Locate the cell with the specified text and output its [X, Y] center coordinate. 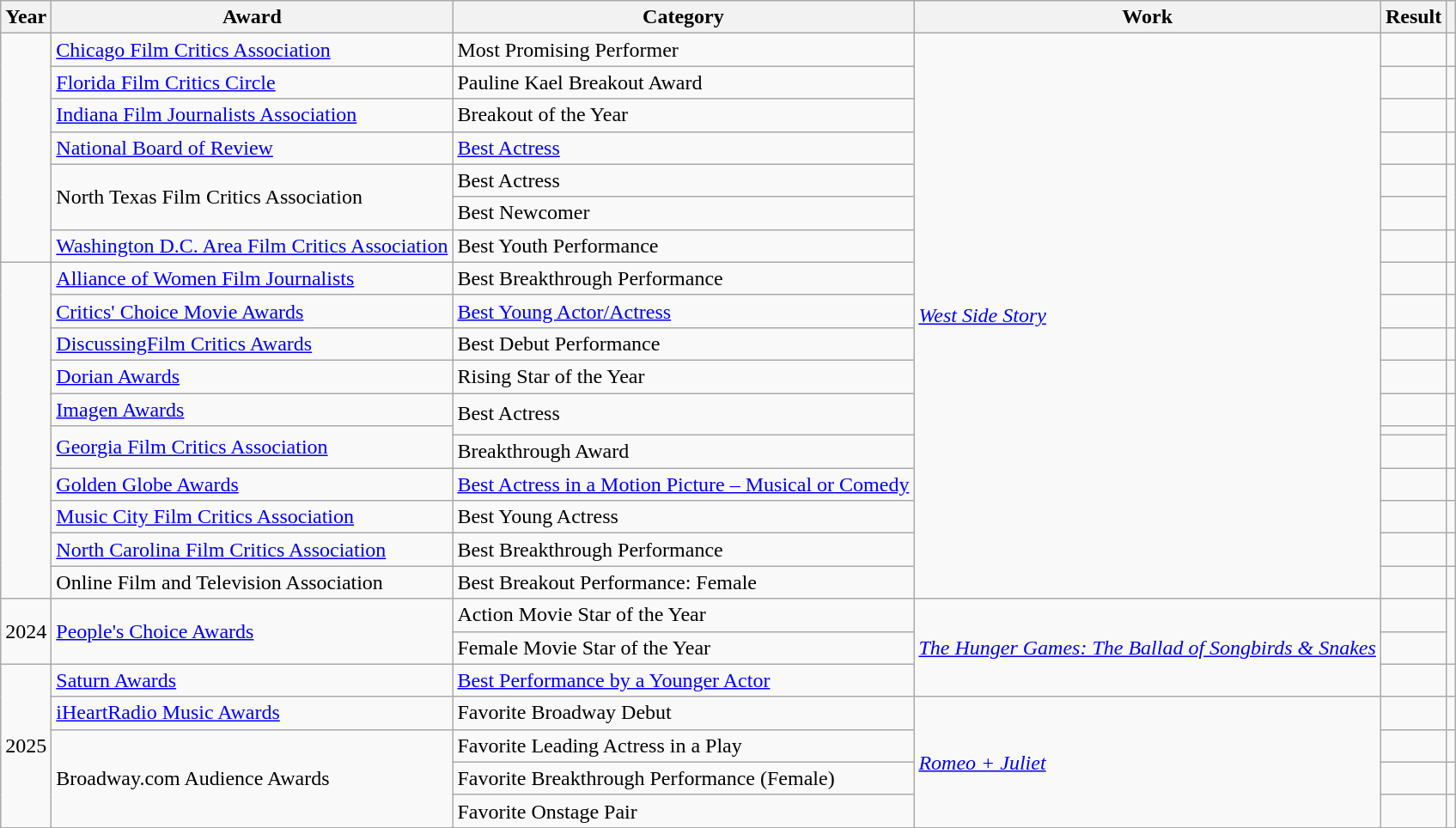
North Carolina Film Critics Association [253, 550]
Washington D.C. Area Film Critics Association [253, 246]
Florida Film Critics Circle [253, 82]
The Hunger Games: The Ballad of Songbirds & Snakes [1148, 648]
Best Young Actress [684, 517]
Result [1413, 17]
West Side Story [1148, 316]
Most Promising Performer [684, 50]
2025 [26, 746]
Georgia Film Critics Association [253, 447]
DiscussingFilm Critics Awards [253, 344]
Best Actress in a Motion Picture – Musical or Comedy [684, 484]
Dorian Awards [253, 376]
Favorite Broadway Debut [684, 713]
2024 [26, 631]
Best Breakout Performance: Female [684, 582]
Work [1148, 17]
Female Movie Star of the Year [684, 648]
Online Film and Television Association [253, 582]
Action Movie Star of the Year [684, 615]
North Texas Film Critics Association [253, 197]
Saturn Awards [253, 680]
People's Choice Awards [253, 631]
Best Youth Performance [684, 246]
Golden Globe Awards [253, 484]
Broadway.com Audience Awards [253, 778]
Year [26, 17]
Breakthrough Award [684, 452]
Critics' Choice Movie Awards [253, 311]
Best Young Actor/Actress [684, 311]
Favorite Onstage Pair [684, 811]
National Board of Review [253, 148]
Imagen Awards [253, 410]
Best Debut Performance [684, 344]
Indiana Film Journalists Association [253, 115]
Alliance of Women Film Journalists [253, 278]
Favorite Leading Actress in a Play [684, 746]
Award [253, 17]
Chicago Film Critics Association [253, 50]
Pauline Kael Breakout Award [684, 82]
Best Performance by a Younger Actor [684, 680]
Category [684, 17]
Music City Film Critics Association [253, 517]
Romeo + Juliet [1148, 762]
Best Newcomer [684, 213]
iHeartRadio Music Awards [253, 713]
Rising Star of the Year [684, 376]
Favorite Breakthrough Performance (Female) [684, 778]
Breakout of the Year [684, 115]
